Scan for the cell matching the given text and deliver its [X, Y] coordinate at center. 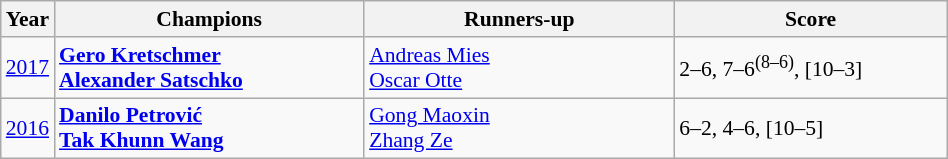
Andreas Mies Oscar Otte [519, 68]
Gero Kretschmer Alexander Satschko [209, 68]
Score [810, 19]
2017 [28, 68]
2–6, 7–6(8–6), [10–3] [810, 68]
Year [28, 19]
2016 [28, 128]
Gong Maoxin Zhang Ze [519, 128]
Runners-up [519, 19]
Champions [209, 19]
Danilo Petrović Tak Khunn Wang [209, 128]
6–2, 4–6, [10–5] [810, 128]
